Find where the given text appears and provide that cell's center as [X, Y] coordinate. 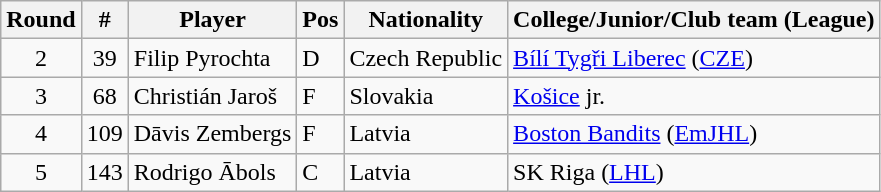
Nationality [426, 20]
39 [104, 58]
Czech Republic [426, 58]
Bílí Tygři Liberec (CZE) [694, 58]
4 [41, 134]
Filip Pyrochta [212, 58]
3 [41, 96]
D [320, 58]
Player [212, 20]
Christián Jaroš [212, 96]
Dāvis Zembergs [212, 134]
Košice jr. [694, 96]
C [320, 172]
Boston Bandits (EmJHL) [694, 134]
SK Riga (LHL) [694, 172]
# [104, 20]
2 [41, 58]
Round [41, 20]
68 [104, 96]
109 [104, 134]
Rodrigo Ābols [212, 172]
143 [104, 172]
5 [41, 172]
Pos [320, 20]
Slovakia [426, 96]
College/Junior/Club team (League) [694, 20]
